Extract the (x, y) coordinate from the center of the cell holding the provided text.  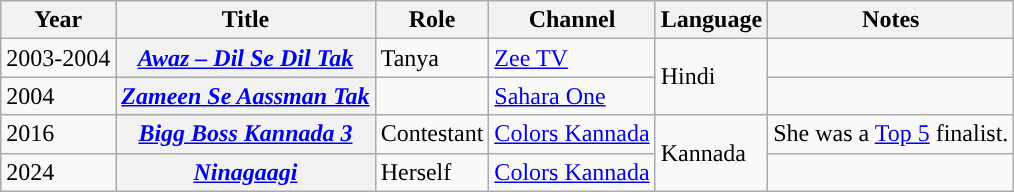
2024 (58, 172)
Year (58, 20)
Zee TV (572, 58)
Language (711, 20)
Herself (432, 172)
Zameen Se Aassman Tak (246, 96)
Hindi (711, 77)
2003-2004 (58, 58)
Title (246, 20)
2004 (58, 96)
Notes (891, 20)
She was a Top 5 finalist. (891, 134)
Ninagaagi (246, 172)
Kannada (711, 153)
Channel (572, 20)
2016 (58, 134)
Bigg Boss Kannada 3 (246, 134)
Tanya (432, 58)
Role (432, 20)
Awaz – Dil Se Dil Tak (246, 58)
Sahara One (572, 96)
Contestant (432, 134)
